Identify which cell holds the provided text, then report its (x, y) central coordinate. 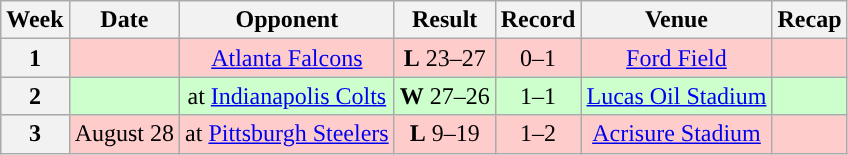
Week (35, 20)
Recap (810, 20)
L 23–27 (444, 58)
W 27–26 (444, 96)
Lucas Oil Stadium (676, 96)
Date (124, 20)
Atlanta Falcons (288, 58)
August 28 (124, 134)
3 (35, 134)
Opponent (288, 20)
1–2 (538, 134)
Result (444, 20)
1–1 (538, 96)
Ford Field (676, 58)
Acrisure Stadium (676, 134)
0–1 (538, 58)
Record (538, 20)
at Indianapolis Colts (288, 96)
L 9–19 (444, 134)
1 (35, 58)
at Pittsburgh Steelers (288, 134)
Venue (676, 20)
2 (35, 96)
